Capture the cell that displays the provided text and extract its [X, Y] central coordinate. 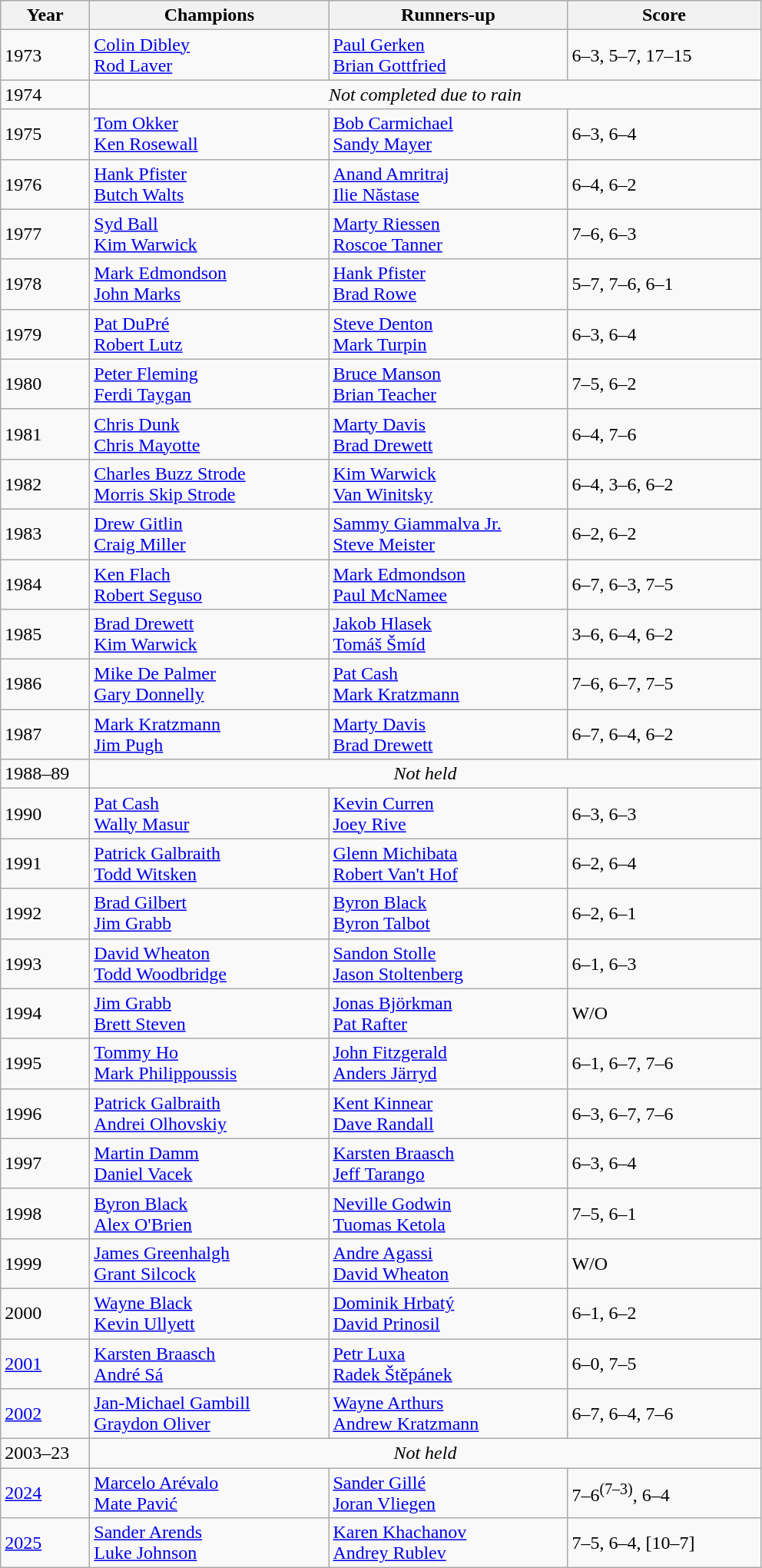
6–2, 6–2 [664, 533]
Jan-Michael Gambill Graydon Oliver [209, 1414]
6–7, 6–4, 6–2 [664, 735]
Brad Drewett Kim Warwick [209, 635]
1997 [45, 1164]
1976 [45, 184]
5–7, 7–6, 6–1 [664, 284]
Andre Agassi David Wheaton [449, 1264]
7–5, 6–4, [10–7] [664, 1543]
1990 [45, 813]
1978 [45, 284]
6–4, 7–6 [664, 434]
Tommy Ho Mark Philippoussis [209, 1064]
6–3, 6–7, 7–6 [664, 1113]
1987 [45, 735]
Sander Arends Luke Johnson [209, 1543]
Score [664, 15]
1982 [45, 484]
6–1, 6–7, 7–6 [664, 1064]
Not completed due to rain [426, 95]
Hank Pfister Butch Walts [209, 184]
Peter Fleming Ferdi Taygan [209, 384]
1993 [45, 964]
James Greenhalgh Grant Silcock [209, 1264]
Mike De Palmer Gary Donnelly [209, 684]
1998 [45, 1213]
6–4, 6–2 [664, 184]
Runners-up [449, 15]
Patrick Galbraith Andrei Olhovskiy [209, 1113]
Jonas Björkman Pat Rafter [449, 1013]
6–2, 6–1 [664, 913]
Paul Gerken Brian Gottfried [449, 55]
7–6, 6–7, 7–5 [664, 684]
1980 [45, 384]
1996 [45, 1113]
Hank Pfister Brad Rowe [449, 284]
Karsten Braasch André Sá [209, 1364]
1999 [45, 1264]
Pat Cash Mark Kratzmann [449, 684]
Jim Grabb Brett Steven [209, 1013]
Byron Black Alex O'Brien [209, 1213]
Marty Riessen Roscoe Tanner [449, 234]
Pat DuPré Robert Lutz [209, 334]
1973 [45, 55]
Wayne Black Kevin Ullyett [209, 1313]
1974 [45, 95]
Mark Edmondson John Marks [209, 284]
1975 [45, 134]
Bruce Manson Brian Teacher [449, 384]
Jakob Hlasek Tomáš Šmíd [449, 635]
1988–89 [45, 774]
2002 [45, 1414]
Glenn Michibata Robert Van't Hof [449, 864]
Syd Ball Kim Warwick [209, 234]
1983 [45, 533]
Brad Gilbert Jim Grabb [209, 913]
Wayne Arthurs Andrew Kratzmann [449, 1414]
Sammy Giammalva Jr. Steve Meister [449, 533]
1985 [45, 635]
Colin Dibley Rod Laver [209, 55]
John Fitzgerald Anders Järryd [449, 1064]
1995 [45, 1064]
1979 [45, 334]
6–4, 3–6, 6–2 [664, 484]
Patrick Galbraith Todd Witsken [209, 864]
Petr Luxa Radek Štěpánek [449, 1364]
2000 [45, 1313]
Tom Okker Ken Rosewall [209, 134]
1994 [45, 1013]
Martin Damm Daniel Vacek [209, 1164]
6–0, 7–5 [664, 1364]
Year [45, 15]
7–6(7–3), 6–4 [664, 1493]
6–1, 6–3 [664, 964]
Mark Kratzmann Jim Pugh [209, 735]
Pat Cash Wally Masur [209, 813]
Byron Black Byron Talbot [449, 913]
1991 [45, 864]
Steve Denton Mark Turpin [449, 334]
Mark Edmondson Paul McNamee [449, 584]
Kent Kinnear Dave Randall [449, 1113]
3–6, 6–4, 6–2 [664, 635]
1992 [45, 913]
Sandon Stolle Jason Stoltenberg [449, 964]
David Wheaton Todd Woodbridge [209, 964]
Ken Flach Robert Seguso [209, 584]
1977 [45, 234]
6–2, 6–4 [664, 864]
Kevin Curren Joey Rive [449, 813]
Sander Gillé Joran Vliegen [449, 1493]
1984 [45, 584]
1981 [45, 434]
2024 [45, 1493]
Chris Dunk Chris Mayotte [209, 434]
6–3, 6–3 [664, 813]
7–5, 6–2 [664, 384]
Champions [209, 15]
6–1, 6–2 [664, 1313]
Anand Amritraj Ilie Năstase [449, 184]
2003–23 [45, 1453]
Drew Gitlin Craig Miller [209, 533]
Neville Godwin Tuomas Ketola [449, 1213]
2025 [45, 1543]
Marcelo Arévalo Mate Pavić [209, 1493]
6–7, 6–3, 7–5 [664, 584]
Charles Buzz Strode Morris Skip Strode [209, 484]
7–5, 6–1 [664, 1213]
Karsten Braasch Jeff Tarango [449, 1164]
2001 [45, 1364]
Karen Khachanov Andrey Rublev [449, 1543]
Bob Carmichael Sandy Mayer [449, 134]
Dominik Hrbatý David Prinosil [449, 1313]
1986 [45, 684]
Kim Warwick Van Winitsky [449, 484]
7–6, 6–3 [664, 234]
6–7, 6–4, 7–6 [664, 1414]
6–3, 5–7, 17–15 [664, 55]
